Detect which cell encompasses the target text, then output its (X, Y) center coordinate. 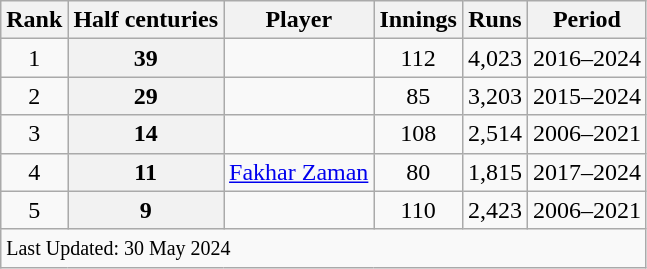
39 (146, 58)
2016–2024 (586, 58)
5 (34, 210)
110 (418, 210)
Innings (418, 20)
85 (418, 96)
4 (34, 172)
4,023 (494, 58)
1 (34, 58)
29 (146, 96)
1,815 (494, 172)
2017–2024 (586, 172)
2,423 (494, 210)
108 (418, 134)
112 (418, 58)
2 (34, 96)
2,514 (494, 134)
11 (146, 172)
Half centuries (146, 20)
Period (586, 20)
3 (34, 134)
80 (418, 172)
Player (299, 20)
Fakhar Zaman (299, 172)
Runs (494, 20)
9 (146, 210)
3,203 (494, 96)
2015–2024 (586, 96)
Last Updated: 30 May 2024 (324, 248)
Rank (34, 20)
14 (146, 134)
